Capture the cell that displays the provided text and extract its [x, y] central coordinate. 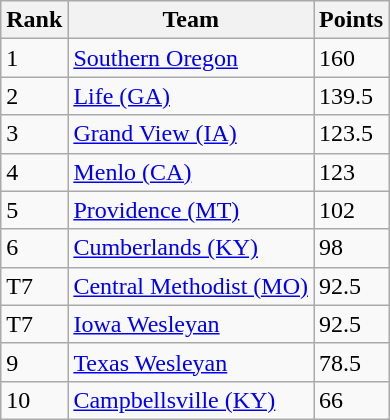
Team [191, 20]
Providence (MT) [191, 210]
10 [34, 400]
Cumberlands (KY) [191, 248]
Points [352, 20]
98 [352, 248]
123 [352, 172]
Life (GA) [191, 96]
5 [34, 210]
Iowa Wesleyan [191, 324]
1 [34, 58]
123.5 [352, 134]
3 [34, 134]
Central Methodist (MO) [191, 286]
Southern Oregon [191, 58]
Rank [34, 20]
6 [34, 248]
102 [352, 210]
139.5 [352, 96]
9 [34, 362]
Texas Wesleyan [191, 362]
Menlo (CA) [191, 172]
78.5 [352, 362]
Grand View (IA) [191, 134]
160 [352, 58]
Campbellsville (KY) [191, 400]
4 [34, 172]
2 [34, 96]
66 [352, 400]
